Capture the cell that displays the provided text and extract its (x, y) central coordinate. 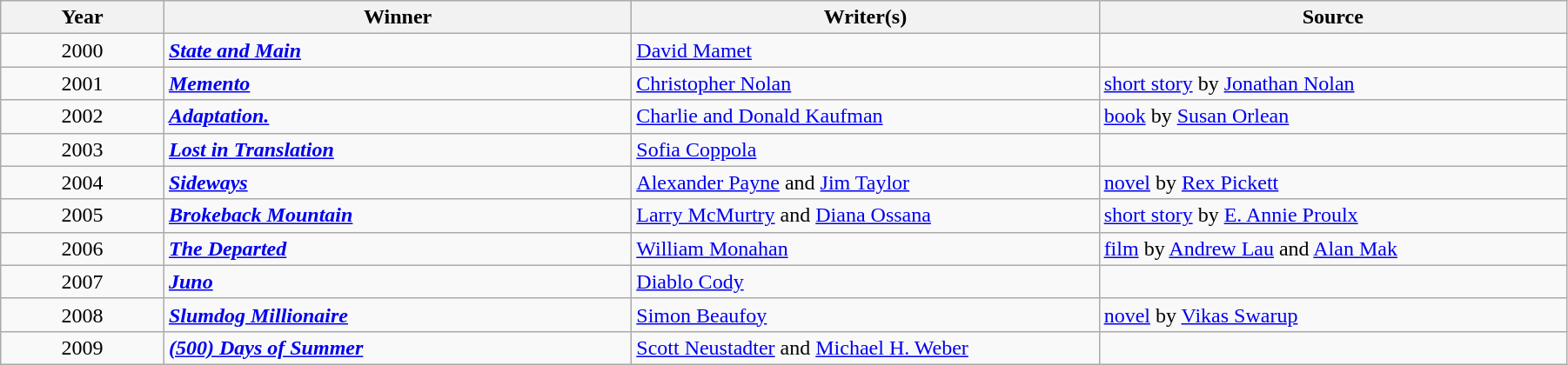
novel by Vikas Swarup (1333, 315)
2009 (83, 348)
short story by E. Annie Proulx (1333, 216)
Charlie and Donald Kaufman (865, 116)
David Mamet (865, 50)
Diablo Cody (865, 282)
Christopher Nolan (865, 83)
Source (1333, 17)
novel by Rex Pickett (1333, 182)
2003 (83, 149)
2005 (83, 216)
2002 (83, 116)
Scott Neustadter and Michael H. Weber (865, 348)
Slumdog Millionaire (397, 315)
film by Andrew Lau and Alan Mak (1333, 249)
Sofia Coppola (865, 149)
short story by Jonathan Nolan (1333, 83)
Memento (397, 83)
Alexander Payne and Jim Taylor (865, 182)
Adaptation. (397, 116)
The Departed (397, 249)
Winner (397, 17)
2001 (83, 83)
Brokeback Mountain (397, 216)
Juno (397, 282)
book by Susan Orlean (1333, 116)
Lost in Translation (397, 149)
2000 (83, 50)
2008 (83, 315)
Sideways (397, 182)
2006 (83, 249)
Simon Beaufoy (865, 315)
2004 (83, 182)
Larry McMurtry and Diana Ossana (865, 216)
2007 (83, 282)
William Monahan (865, 249)
(500) Days of Summer (397, 348)
Year (83, 17)
Writer(s) (865, 17)
State and Main (397, 50)
